For the text-containing cell, return its midpoint in (x, y) coordinate format. 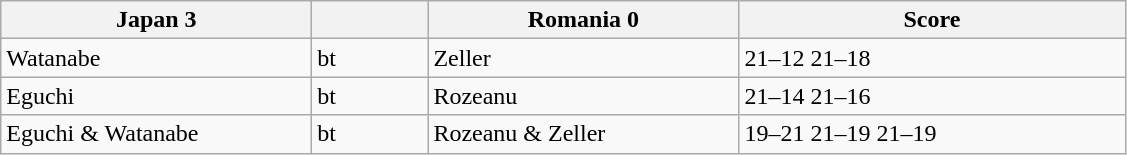
19–21 21–19 21–19 (932, 134)
Zeller (584, 58)
Eguchi & Watanabe (156, 134)
Rozeanu & Zeller (584, 134)
Watanabe (156, 58)
Romania 0 (584, 20)
Japan 3 (156, 20)
Rozeanu (584, 96)
21–12 21–18 (932, 58)
Score (932, 20)
Eguchi (156, 96)
21–14 21–16 (932, 96)
